Find where the given text appears and provide that cell's center as (X, Y) coordinate. 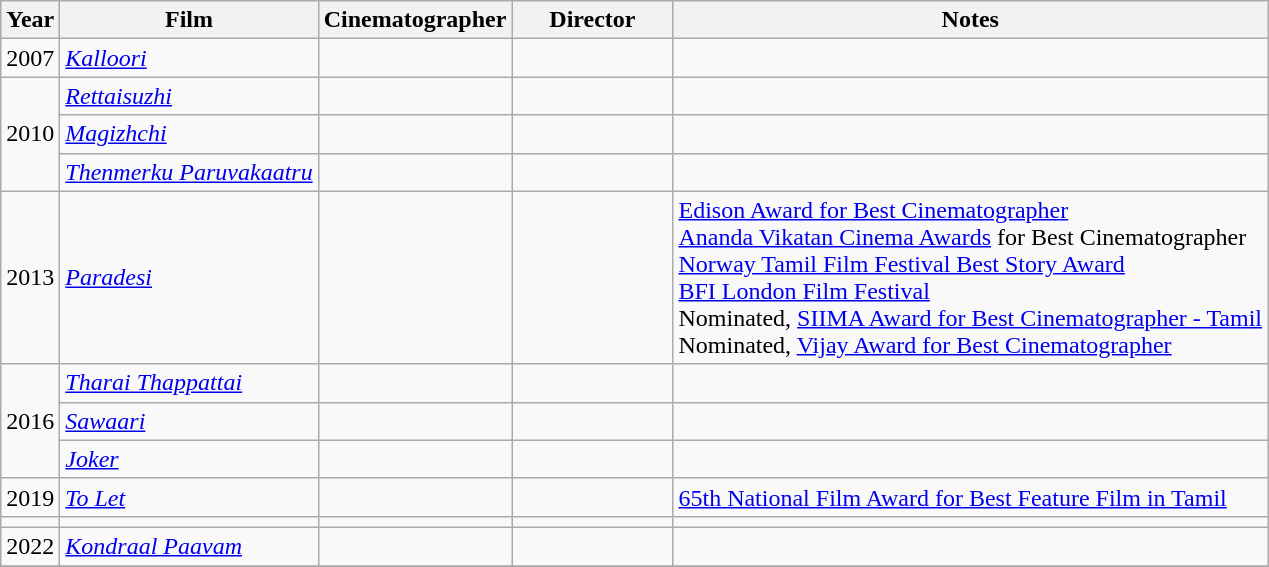
2022 (30, 546)
Thenmerku Paruvakaatru (189, 172)
Magizhchi (189, 134)
2019 (30, 497)
Tharai Thappattai (189, 383)
2013 (30, 278)
Paradesi (189, 278)
Notes (970, 20)
65th National Film Award for Best Feature Film in Tamil (970, 497)
Kondraal Paavam (189, 546)
Kalloori (189, 58)
To Let (189, 497)
Film (189, 20)
2007 (30, 58)
Cinematographer (415, 20)
Rettaisuzhi (189, 96)
2010 (30, 134)
Joker (189, 459)
2016 (30, 421)
Year (30, 20)
Director (592, 20)
Sawaari (189, 421)
